From the cell containing the given text, extract its center point as (x, y) coordinate. 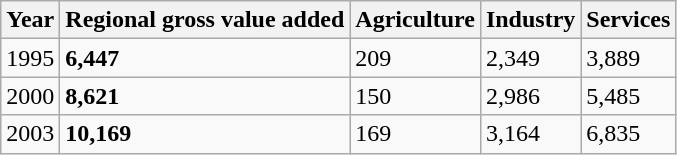
209 (416, 58)
2,349 (530, 58)
2,986 (530, 96)
3,164 (530, 134)
2000 (30, 96)
169 (416, 134)
8,621 (205, 96)
Industry (530, 20)
5,485 (628, 96)
Year (30, 20)
1995 (30, 58)
150 (416, 96)
Regional gross value added (205, 20)
2003 (30, 134)
6,835 (628, 134)
10,169 (205, 134)
Agriculture (416, 20)
Services (628, 20)
6,447 (205, 58)
3,889 (628, 58)
